Identify which cell holds the provided text, then report its [X, Y] central coordinate. 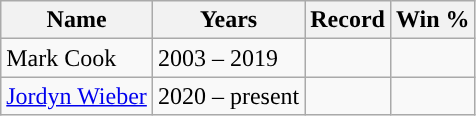
2003 – 2019 [228, 58]
Mark Cook [77, 58]
Years [228, 20]
Record [348, 20]
2020 – present [228, 96]
Jordyn Wieber [77, 96]
Win % [432, 20]
Name [77, 20]
